Return (x, y) of the center of cell containing provided text 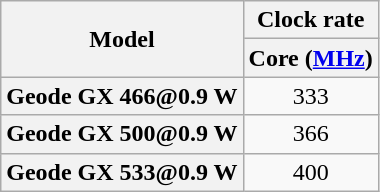
Core (MHz) (310, 58)
400 (310, 172)
Geode GX 500@0.9 W (122, 134)
Geode GX 466@0.9 W (122, 96)
366 (310, 134)
Geode GX 533@0.9 W (122, 172)
Clock rate (310, 20)
333 (310, 96)
Model (122, 39)
